Extract the (x, y) coordinate from the center of the cell holding the provided text.  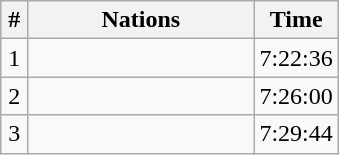
7:22:36 (296, 58)
2 (14, 96)
3 (14, 134)
7:29:44 (296, 134)
1 (14, 58)
7:26:00 (296, 96)
Time (296, 20)
Nations (141, 20)
# (14, 20)
